Identify which cell holds the provided text, then report its [X, Y] central coordinate. 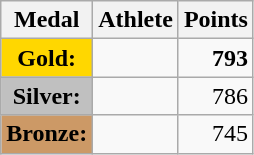
Silver: [47, 96]
793 [216, 58]
Gold: [47, 58]
Athlete [136, 20]
Bronze: [47, 134]
Medal [47, 20]
745 [216, 134]
786 [216, 96]
Points [216, 20]
